Pinpoint the cell where the given text exists, returning its [x, y] midpoint coordinate. 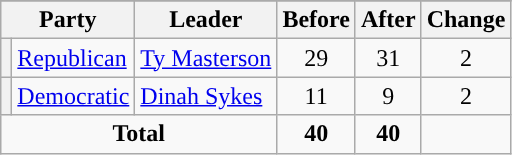
Leader [206, 20]
Dinah Sykes [206, 96]
9 [388, 96]
Before [316, 20]
Change [466, 20]
29 [316, 58]
Total [139, 134]
Republican [74, 58]
After [388, 20]
11 [316, 96]
31 [388, 58]
Ty Masterson [206, 58]
Party [68, 20]
Democratic [74, 96]
